Scan for the cell matching the given text and deliver its [x, y] coordinate at center. 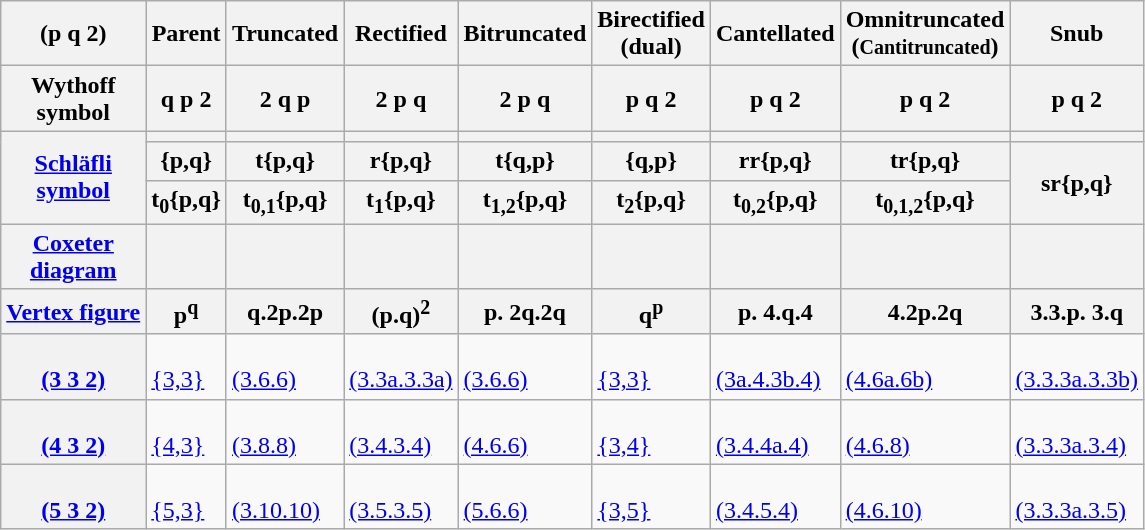
(3a.4.3b.4) [775, 366]
rr{p,q} [775, 161]
q p 2 [186, 98]
Snub [1077, 34]
{q,p} [652, 161]
Coxeterdiagram [74, 256]
(3.3.3a.3.4) [1077, 432]
p. 2q.2q [525, 312]
Rectified [401, 34]
Omnitruncated(Cantitruncated) [925, 34]
qp [652, 312]
Truncated [284, 34]
t0,1,2{p,q} [925, 202]
Birectified(dual) [652, 34]
(3.3.3a.3.5) [1077, 496]
r{p,q} [401, 161]
(3.4.4a.4) [775, 432]
Wythoffsymbol [74, 98]
(p q 2) [74, 34]
tr{p,q} [925, 161]
{3,5} [652, 496]
t1{p,q} [401, 202]
(4.6.6) [525, 432]
Schläflisymbol [74, 178]
(p.q)2 [401, 312]
t2{p,q} [652, 202]
(3.5.3.5) [401, 496]
2 q p [284, 98]
t0{p,q} [186, 202]
t{q,p} [525, 161]
4.2p.2q [925, 312]
t{p,q} [284, 161]
(5 3 2) [74, 496]
Cantellated [775, 34]
t0,2{p,q} [775, 202]
{5,3} [186, 496]
sr{p,q} [1077, 183]
Parent [186, 34]
(3.4.5.4) [775, 496]
(3.3a.3.3a) [401, 366]
pq [186, 312]
{3,4} [652, 432]
(3.3.3a.3.3b) [1077, 366]
(5.6.6) [525, 496]
(4.6a.6b) [925, 366]
{p,q} [186, 161]
t0,1{p,q} [284, 202]
(3.4.3.4) [401, 432]
t1,2{p,q} [525, 202]
(3.8.8) [284, 432]
Bitruncated [525, 34]
{4,3} [186, 432]
(3.10.10) [284, 496]
(4 3 2) [74, 432]
(4.6.10) [925, 496]
(3 3 2) [74, 366]
p. 4.q.4 [775, 312]
q.2p.2p [284, 312]
3.3.p. 3.q [1077, 312]
(4.6.8) [925, 432]
Vertex figure [74, 312]
